From the cell containing the given text, extract its center point as [x, y] coordinate. 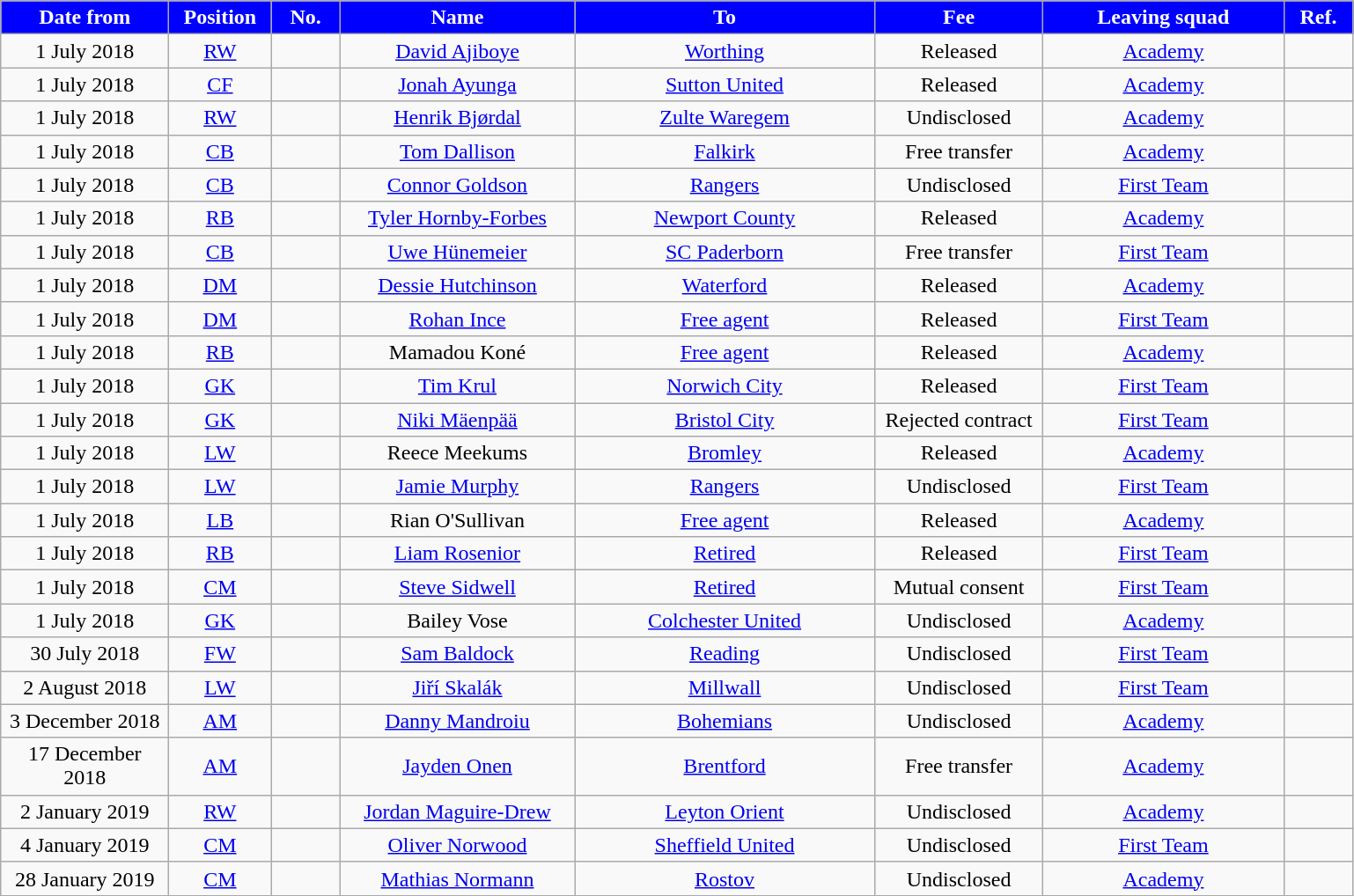
Fee [960, 18]
Mathias Normann [457, 878]
Steve Sidwell [457, 587]
Position [220, 18]
Jordan Maguire-Drew [457, 812]
FW [220, 654]
Waterford [724, 285]
2 January 2019 [85, 812]
Tom Dallison [457, 151]
Name [457, 18]
Jamie Murphy [457, 487]
SC Paderborn [724, 252]
Tim Krul [457, 386]
Ref. [1319, 18]
Sutton United [724, 84]
Leaving squad [1164, 18]
Oliver Norwood [457, 845]
Falkirk [724, 151]
Connor Goldson [457, 185]
Millwall [724, 687]
Date from [85, 18]
Henrik Bjørdal [457, 118]
Rostov [724, 878]
Jonah Ayunga [457, 84]
3 December 2018 [85, 721]
Rejected contract [960, 420]
Mutual consent [960, 587]
Zulte Waregem [724, 118]
Bohemians [724, 721]
Bailey Vose [457, 621]
Danny Mandroiu [457, 721]
To [724, 18]
28 January 2019 [85, 878]
17 December 2018 [85, 766]
30 July 2018 [85, 654]
CF [220, 84]
No. [306, 18]
David Ajiboye [457, 51]
Reading [724, 654]
Brentford [724, 766]
Bromley [724, 453]
Worthing [724, 51]
Leyton Orient [724, 812]
Colchester United [724, 621]
Niki Mäenpää [457, 420]
Mamadou Koné [457, 352]
Sam Baldock [457, 654]
Liam Rosenior [457, 554]
Rohan Ince [457, 319]
Jiří Skalák [457, 687]
Jayden Onen [457, 766]
4 January 2019 [85, 845]
Bristol City [724, 420]
Newport County [724, 218]
Uwe Hünemeier [457, 252]
Tyler Hornby-Forbes [457, 218]
Norwich City [724, 386]
Reece Meekums [457, 453]
LB [220, 520]
2 August 2018 [85, 687]
Sheffield United [724, 845]
Dessie Hutchinson [457, 285]
Rian O'Sullivan [457, 520]
